Provide the (X, Y) coordinate of the cell's center where the given text is located.  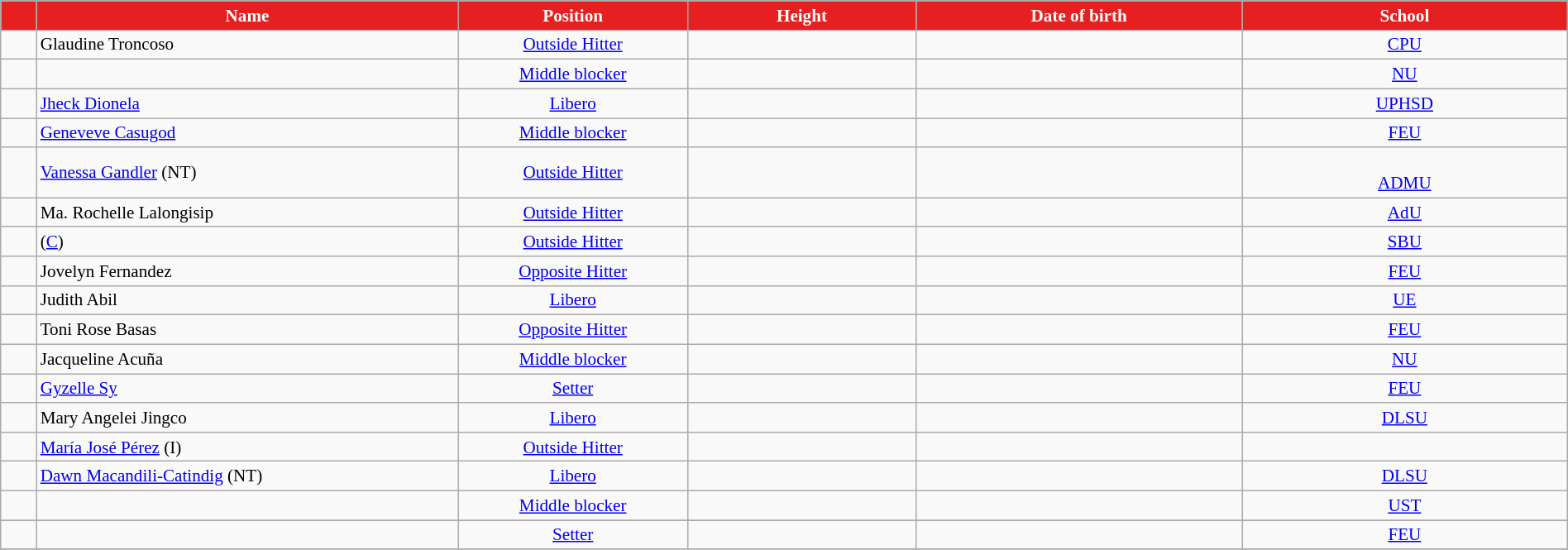
Glaudine Troncoso (248, 45)
Dawn Macandili-Catindig (NT) (248, 476)
Position (572, 15)
Date of birth (1079, 15)
Height (802, 15)
Ma. Rochelle Lalongisip (248, 212)
Mary Angelei Jingco (248, 417)
Gyzelle Sy (248, 389)
UPHSD (1405, 103)
Jheck Dionela (248, 103)
(C) (248, 242)
UE (1405, 299)
Name (248, 15)
Jovelyn Fernandez (248, 271)
Toni Rose Basas (248, 329)
School (1405, 15)
Vanessa Gandler (NT) (248, 172)
María José Pérez (I) (248, 447)
UST (1405, 505)
AdU (1405, 212)
Jacqueline Acuña (248, 359)
Judith Abil (248, 299)
Geneveve Casugod (248, 132)
CPU (1405, 45)
ADMU (1405, 172)
SBU (1405, 242)
